Identify which cell holds the provided text, then report its (X, Y) central coordinate. 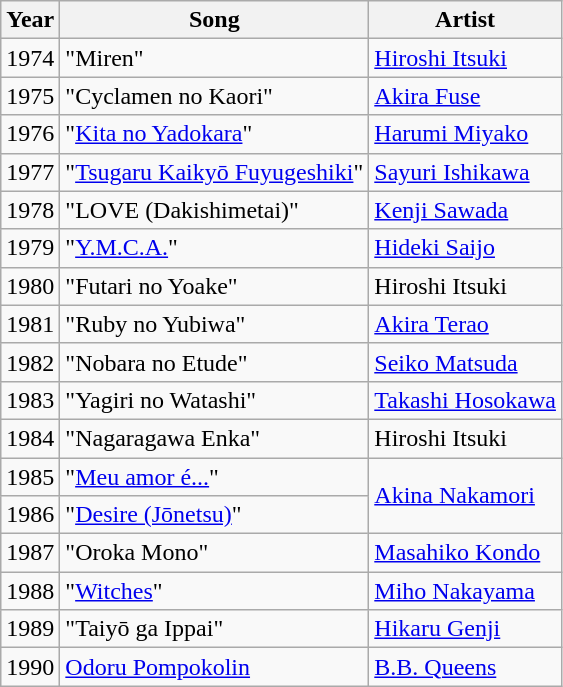
1978 (30, 210)
Harumi Miyako (466, 134)
1979 (30, 248)
"LOVE (Dakishimetai)" (214, 210)
"Oroka Mono" (214, 553)
"Ruby no Yubiwa" (214, 324)
"Meu amor é..." (214, 477)
1985 (30, 477)
1984 (30, 438)
Hideki Saijo (466, 248)
1974 (30, 58)
Year (30, 20)
"Witches" (214, 591)
"Yagiri no Watashi" (214, 400)
"Taiyō ga Ippai" (214, 629)
Sayuri Ishikawa (466, 172)
Akira Fuse (466, 96)
"Desire (Jōnetsu)" (214, 515)
1988 (30, 591)
"Tsugaru Kaikyō Fuyugeshiki" (214, 172)
1982 (30, 362)
Artist (466, 20)
"Futari no Yoake" (214, 286)
"Y.M.C.A." (214, 248)
1990 (30, 667)
"Kita no Yadokara" (214, 134)
1977 (30, 172)
Song (214, 20)
Miho Nakayama (466, 591)
"Nagaragawa Enka" (214, 438)
"Nobara no Etude" (214, 362)
Kenji Sawada (466, 210)
1983 (30, 400)
1980 (30, 286)
Akira Terao (466, 324)
Odoru Pompokolin (214, 667)
B.B. Queens (466, 667)
1987 (30, 553)
Seiko Matsuda (466, 362)
Masahiko Kondo (466, 553)
"Cyclamen no Kaori" (214, 96)
Akina Nakamori (466, 496)
1981 (30, 324)
"Miren" (214, 58)
1976 (30, 134)
1986 (30, 515)
1989 (30, 629)
Hikaru Genji (466, 629)
Takashi Hosokawa (466, 400)
1975 (30, 96)
